Return the (x, y) coordinate for the center point of the cell that contains the specified text.  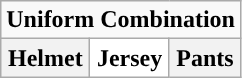
Pants (204, 58)
Helmet (46, 58)
Jersey (130, 58)
Uniform Combination (121, 20)
